Locate the cell with the specified text and output its (x, y) center coordinate. 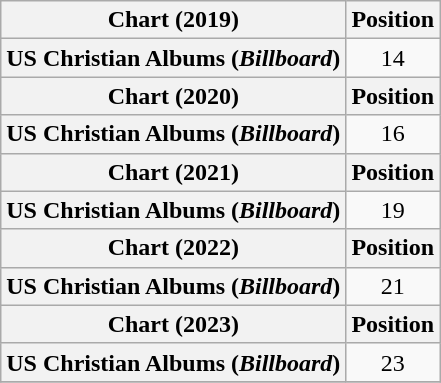
Chart (2021) (174, 172)
14 (393, 58)
Chart (2020) (174, 96)
23 (393, 362)
Chart (2023) (174, 324)
Chart (2019) (174, 20)
16 (393, 134)
Chart (2022) (174, 248)
21 (393, 286)
19 (393, 210)
